Return (x, y) of the center of cell containing provided text 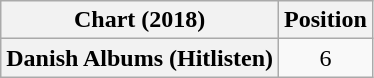
Position (326, 20)
6 (326, 58)
Chart (2018) (140, 20)
Danish Albums (Hitlisten) (140, 58)
